Pinpoint the cell where the given text exists, returning its (X, Y) midpoint coordinate. 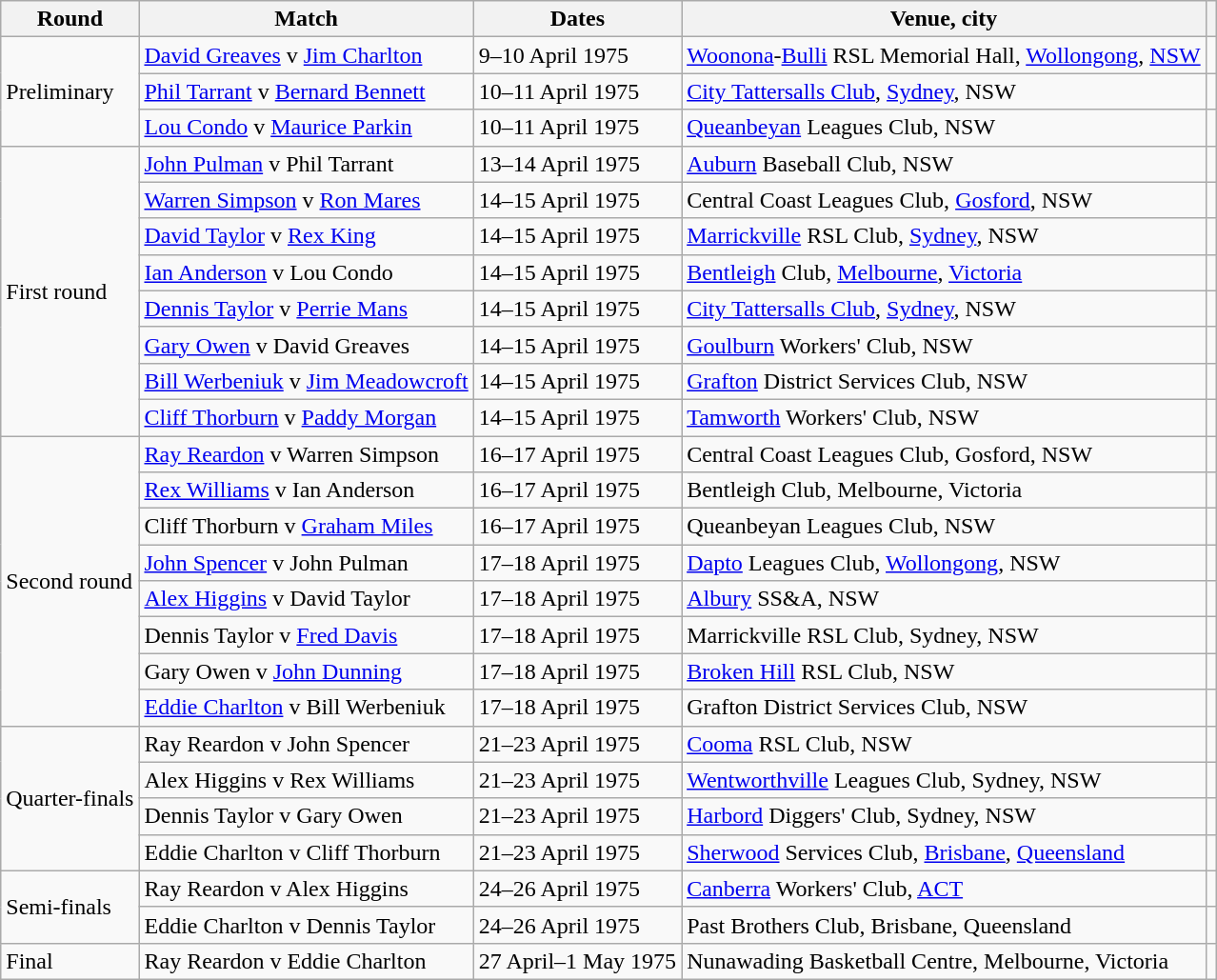
Gary Owen v John Dunning (307, 671)
Venue, city (945, 19)
Ian Anderson v Lou Condo (307, 272)
Nunawading Basketball Centre, Melbourne, Victoria (945, 961)
Cooma RSL Club, NSW (945, 744)
Match (307, 19)
Dennis Taylor v Fred Davis (307, 635)
Dennis Taylor v Gary Owen (307, 816)
Cliff Thorburn v Graham Miles (307, 527)
Ray Reardon v John Spencer (307, 744)
Dennis Taylor v Perrie Mans (307, 309)
Tamworth Workers' Club, NSW (945, 417)
Eddie Charlton v Cliff Thorburn (307, 852)
Gary Owen v David Greaves (307, 345)
Alex Higgins v Rex Williams (307, 780)
Broken Hill RSL Club, NSW (945, 671)
Auburn Baseball Club, NSW (945, 164)
First round (70, 290)
Dates (577, 19)
Wentworthville Leagues Club, Sydney, NSW (945, 780)
John Pulman v Phil Tarrant (307, 164)
David Greaves v Jim Charlton (307, 55)
Woonona-Bulli RSL Memorial Hall, Wollongong, NSW (945, 55)
Second round (70, 581)
John Spencer v John Pulman (307, 563)
Round (70, 19)
Sherwood Services Club, Brisbane, Queensland (945, 852)
Ray Reardon v Eddie Charlton (307, 961)
9–10 April 1975 (577, 55)
Canberra Workers' Club, ACT (945, 889)
Final (70, 961)
Lou Condo v Maurice Parkin (307, 128)
Cliff Thorburn v Paddy Morgan (307, 417)
Warren Simpson v Ron Mares (307, 200)
Bill Werbeniuk v Jim Meadowcroft (307, 381)
Rex Williams v Ian Anderson (307, 490)
Semi-finals (70, 907)
Preliminary (70, 91)
Alex Higgins v David Taylor (307, 599)
Ray Reardon v Alex Higgins (307, 889)
Phil Tarrant v Bernard Bennett (307, 91)
Ray Reardon v Warren Simpson (307, 454)
13–14 April 1975 (577, 164)
Harbord Diggers' Club, Sydney, NSW (945, 816)
David Taylor v Rex King (307, 236)
Eddie Charlton v Dennis Taylor (307, 925)
Eddie Charlton v Bill Werbeniuk (307, 708)
Goulburn Workers' Club, NSW (945, 345)
Dapto Leagues Club, Wollongong, NSW (945, 563)
Past Brothers Club, Brisbane, Queensland (945, 925)
Quarter-finals (70, 798)
Albury SS&A, NSW (945, 599)
27 April–1 May 1975 (577, 961)
